Determine the [x, y] coordinate at the center of the cell enclosing the given text.  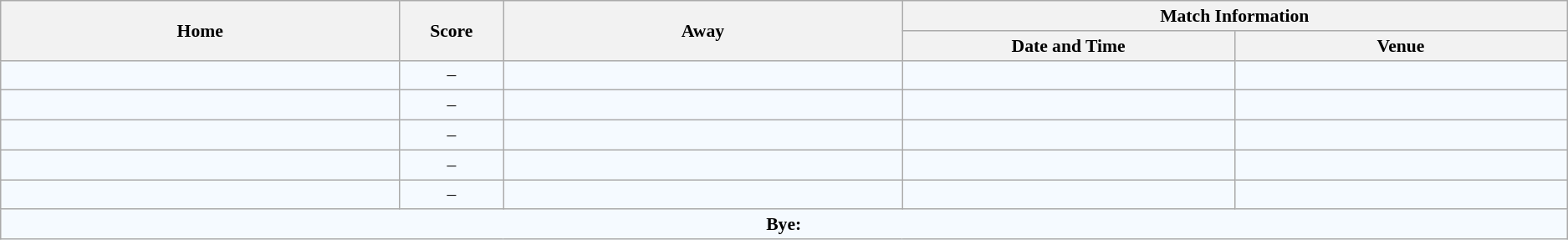
Match Information [1234, 16]
Score [452, 30]
Bye: [784, 225]
Venue [1400, 46]
Date and Time [1069, 46]
Away [702, 30]
Home [201, 30]
